Output the [X, Y] coordinate of the center of the cell containing the given text.  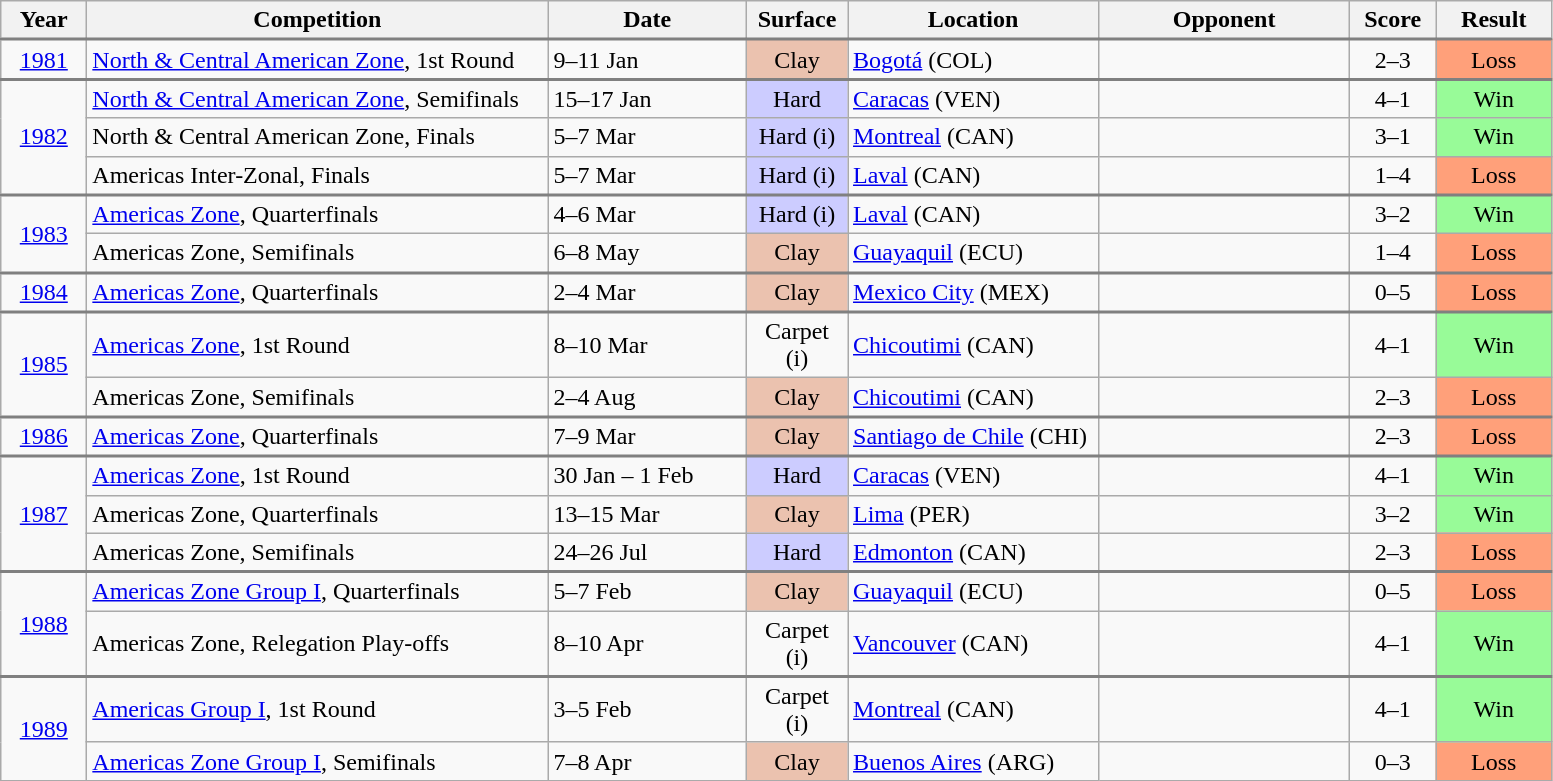
9–11 Jan [648, 60]
Buenos Aires (ARG) [974, 761]
5–7 Feb [648, 592]
8–10 Mar [648, 345]
North & Central American Zone, Finals [318, 137]
Americas Zone, Relegation Play-offs [318, 644]
7–9 Mar [648, 437]
Americas Zone Group I, Quarterfinals [318, 592]
Year [44, 20]
Vancouver (CAN) [974, 644]
3–5 Feb [648, 709]
Lima (PER) [974, 514]
1981 [44, 60]
Edmonton (CAN) [974, 552]
Result [1494, 20]
0–3 [1393, 761]
6–8 May [648, 254]
1982 [44, 137]
7–8 Apr [648, 761]
Americas Zone Group I, Semifinals [318, 761]
Competition [318, 20]
24–26 Jul [648, 552]
30 Jan – 1 Feb [648, 476]
1985 [44, 364]
2–4 Aug [648, 398]
Americas Inter-Zonal, Finals [318, 176]
4–6 Mar [648, 214]
15–17 Jan [648, 98]
1989 [44, 728]
Score [1393, 20]
Opponent [1224, 20]
1983 [44, 234]
1986 [44, 437]
Surface [796, 20]
Bogotá (COL) [974, 60]
8–10 Apr [648, 644]
3–1 [1393, 137]
1984 [44, 292]
Mexico City (MEX) [974, 292]
Santiago de Chile (CHI) [974, 437]
North & Central American Zone, Semifinals [318, 98]
1988 [44, 624]
13–15 Mar [648, 514]
North & Central American Zone, 1st Round [318, 60]
1987 [44, 514]
Date [648, 20]
2–4 Mar [648, 292]
Americas Group I, 1st Round [318, 709]
Location [974, 20]
